Search for the cell housing the specified text and yield its [X, Y] center coordinate. 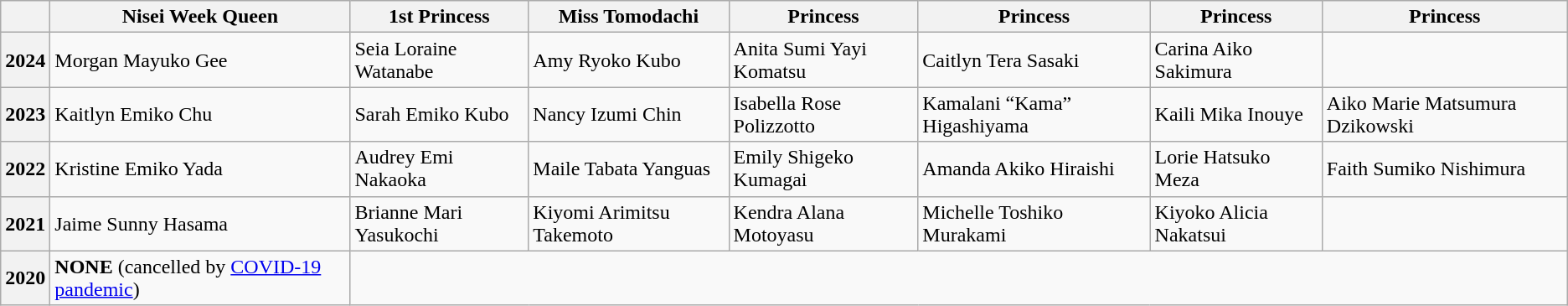
Isabella Rose Polizzotto [823, 114]
Kendra Alana Motoyasu [823, 223]
Michelle Toshiko Murakami [1034, 223]
Aiko Marie Matsumura Dzikowski [1444, 114]
2021 [25, 223]
Kamalani “Kama” Higashiyama [1034, 114]
1st Princess [439, 17]
Kiyomi Arimitsu Takemoto [628, 223]
Kristine Emiko Yada [200, 169]
NONE (cancelled by COVID-19 pandemic) [200, 278]
Emily Shigeko Kumagai [823, 169]
Nancy Izumi Chin [628, 114]
Carina Aiko Sakimura [1236, 60]
Amy Ryoko Kubo [628, 60]
2020 [25, 278]
Brianne Mari Yasukochi [439, 223]
Anita Sumi Yayi Komatsu [823, 60]
Amanda Akiko Hiraishi [1034, 169]
Jaime Sunny Hasama [200, 223]
2023 [25, 114]
Kaitlyn Emiko Chu [200, 114]
Kiyoko Alicia Nakatsui [1236, 223]
2024 [25, 60]
Maile Tabata Yanguas [628, 169]
2022 [25, 169]
Kaili Mika Inouye [1236, 114]
Miss Tomodachi [628, 17]
Lorie Hatsuko Meza [1236, 169]
Caitlyn Tera Sasaki [1034, 60]
Faith Sumiko Nishimura [1444, 169]
Sarah Emiko Kubo [439, 114]
Nisei Week Queen [200, 17]
Morgan Mayuko Gee [200, 60]
Seia Loraine Watanabe [439, 60]
Audrey Emi Nakaoka [439, 169]
